Find where the given text appears and provide that cell's center as [x, y] coordinate. 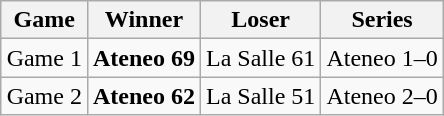
Loser [261, 20]
Winner [144, 20]
Game 2 [44, 96]
La Salle 61 [261, 58]
Game [44, 20]
Game 1 [44, 58]
Ateneo 2–0 [382, 96]
La Salle 51 [261, 96]
Ateneo 62 [144, 96]
Ateneo 1–0 [382, 58]
Ateneo 69 [144, 58]
Series [382, 20]
